Output the (x, y) coordinate of the center of the cell containing the given text.  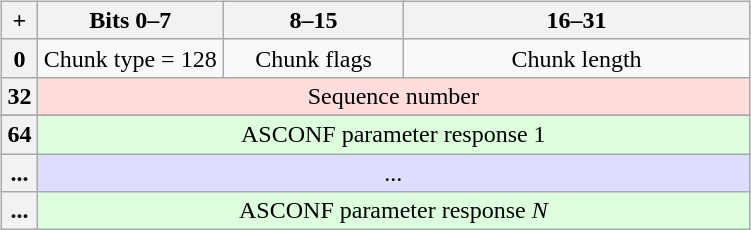
0 (20, 58)
Sequence number (394, 96)
Chunk type = 128 (130, 58)
Chunk length (576, 58)
32 (20, 96)
8–15 (314, 20)
64 (20, 134)
16–31 (576, 20)
ASCONF parameter response N (394, 211)
Bits 0–7 (130, 20)
+ (20, 20)
ASCONF parameter response 1 (394, 134)
Chunk flags (314, 58)
